Detect which cell encompasses the target text, then output its [X, Y] center coordinate. 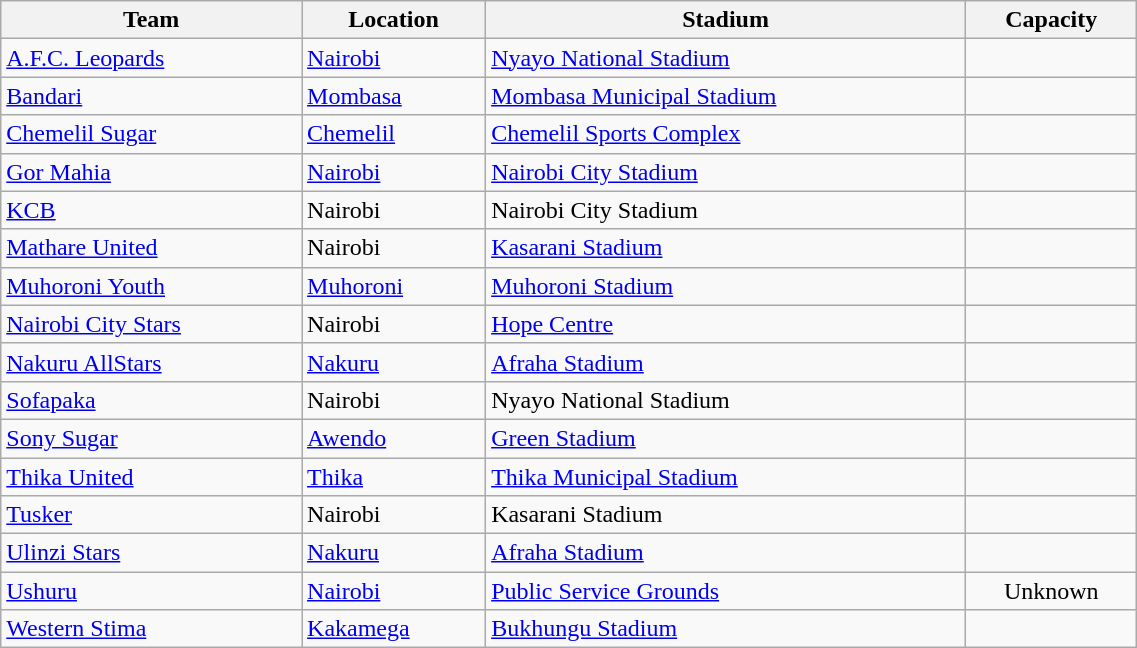
Western Stima [152, 629]
Muhoroni Youth [152, 286]
Green Stadium [726, 438]
Thika United [152, 477]
Muhoroni [394, 286]
Team [152, 20]
Nairobi City Stars [152, 324]
Unknown [1052, 591]
Hope Centre [726, 324]
Chemelil Sports Complex [726, 134]
Bukhungu Stadium [726, 629]
Mombasa Municipal Stadium [726, 96]
Stadium [726, 20]
Nakuru AllStars [152, 362]
Thika Municipal Stadium [726, 477]
Chemelil Sugar [152, 134]
Location [394, 20]
Sony Sugar [152, 438]
Public Service Grounds [726, 591]
Chemelil [394, 134]
Thika [394, 477]
Ushuru [152, 591]
Capacity [1052, 20]
Tusker [152, 515]
Mombasa [394, 96]
Awendo [394, 438]
Mathare United [152, 248]
A.F.C. Leopards [152, 58]
Kakamega [394, 629]
Ulinzi Stars [152, 553]
Gor Mahia [152, 172]
Sofapaka [152, 400]
KCB [152, 210]
Bandari [152, 96]
Muhoroni Stadium [726, 286]
